Pinpoint the cell where the given text exists, returning its [X, Y] midpoint coordinate. 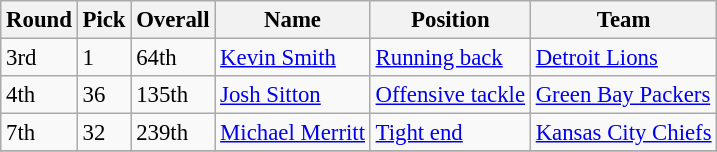
Round [39, 20]
135th [173, 95]
Tight end [450, 133]
Josh Sitton [292, 95]
Team [624, 20]
Position [450, 20]
Kevin Smith [292, 58]
Detroit Lions [624, 58]
Overall [173, 20]
36 [104, 95]
64th [173, 58]
1 [104, 58]
4th [39, 95]
3rd [39, 58]
Running back [450, 58]
Kansas City Chiefs [624, 133]
Offensive tackle [450, 95]
32 [104, 133]
239th [173, 133]
Pick [104, 20]
Michael Merritt [292, 133]
Name [292, 20]
Green Bay Packers [624, 95]
7th [39, 133]
